Provide the (X, Y) coordinate of the cell's center where the given text is located.  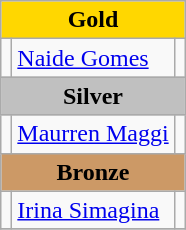
Silver (93, 96)
Irina Simagina (93, 210)
Maurren Maggi (93, 134)
Gold (93, 20)
Naide Gomes (93, 58)
Bronze (93, 172)
